For the text-containing cell, return its midpoint in [x, y] coordinate format. 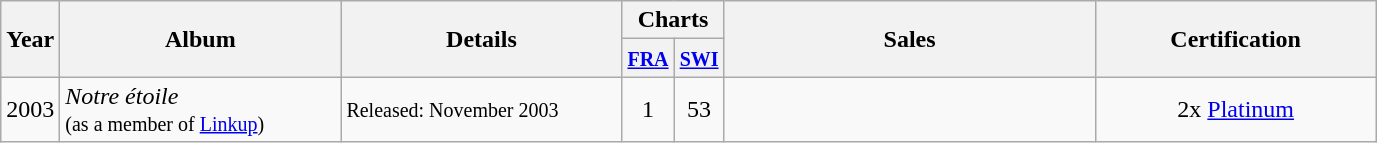
Notre étoile(as a member of Linkup) [200, 110]
Certification [1236, 39]
FRA [648, 58]
Charts [673, 20]
Album [200, 39]
SWI [699, 58]
Released: November 2003 [482, 110]
Details [482, 39]
Sales [910, 39]
2x Platinum [1236, 110]
Year [30, 39]
2003 [30, 110]
1 [648, 110]
53 [699, 110]
